Return the [x, y] coordinate for the center point of the cell that contains the specified text.  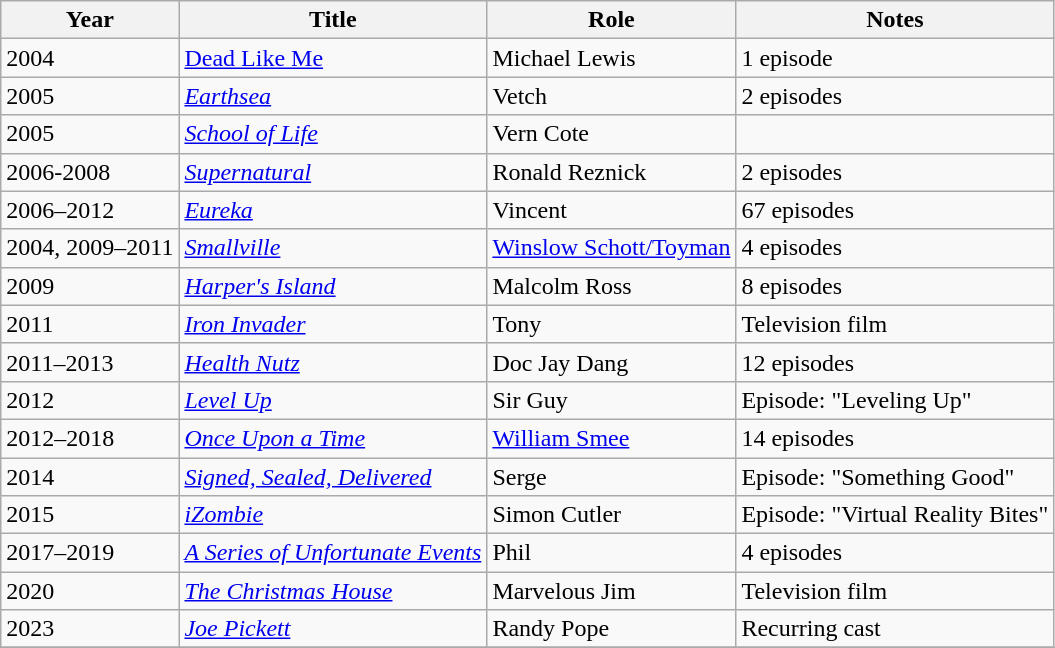
Episode: "Leveling Up" [895, 400]
Joe Pickett [333, 629]
Vincent [612, 210]
12 episodes [895, 362]
2006–2012 [90, 210]
2006-2008 [90, 172]
Title [333, 20]
67 episodes [895, 210]
Year [90, 20]
A Series of Unfortunate Events [333, 553]
Serge [612, 477]
Winslow Schott/Toyman [612, 248]
Doc Jay Dang [612, 362]
2012 [90, 400]
2012–2018 [90, 438]
Signed, Sealed, Delivered [333, 477]
14 episodes [895, 438]
iZombie [333, 515]
Earthsea [333, 96]
Notes [895, 20]
Episode: "Something Good" [895, 477]
2004, 2009–2011 [90, 248]
Smallville [333, 248]
Michael Lewis [612, 58]
1 episode [895, 58]
8 episodes [895, 286]
Vetch [612, 96]
Iron Invader [333, 324]
Sir Guy [612, 400]
2020 [90, 591]
Malcolm Ross [612, 286]
Randy Pope [612, 629]
Tony [612, 324]
2023 [90, 629]
2004 [90, 58]
2015 [90, 515]
William Smee [612, 438]
2009 [90, 286]
Level Up [333, 400]
Once Upon a Time [333, 438]
2017–2019 [90, 553]
Vern Cote [612, 134]
Role [612, 20]
Marvelous Jim [612, 591]
2011–2013 [90, 362]
Health Nutz [333, 362]
School of Life [333, 134]
Episode: "Virtual Reality Bites" [895, 515]
Harper's Island [333, 286]
Dead Like Me [333, 58]
Supernatural [333, 172]
Simon Cutler [612, 515]
The Christmas House [333, 591]
Ronald Reznick [612, 172]
Phil [612, 553]
2011 [90, 324]
Recurring cast [895, 629]
Eureka [333, 210]
2014 [90, 477]
